Find where the given text appears and provide that cell's center as (x, y) coordinate. 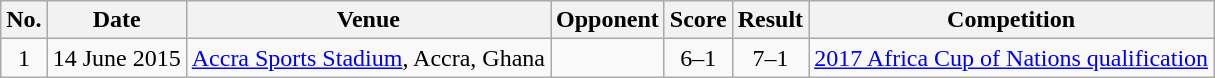
Score (698, 20)
Date (116, 20)
6–1 (698, 58)
Accra Sports Stadium, Accra, Ghana (368, 58)
Venue (368, 20)
7–1 (770, 58)
2017 Africa Cup of Nations qualification (1012, 58)
Opponent (607, 20)
1 (24, 58)
14 June 2015 (116, 58)
Result (770, 20)
Competition (1012, 20)
No. (24, 20)
